Return (X, Y) of the center of cell containing provided text 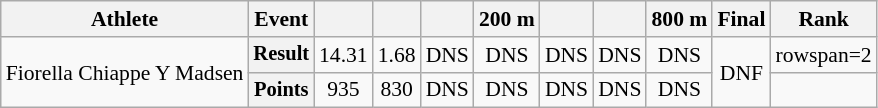
Points (281, 90)
Result (281, 55)
Event (281, 19)
1.68 (397, 55)
rowspan=2 (823, 55)
14.31 (344, 55)
Final (741, 19)
Fiorella Chiappe Y Madsen (125, 72)
DNF (741, 72)
935 (344, 90)
830 (397, 90)
200 m (507, 19)
Athlete (125, 19)
800 m (679, 19)
Rank (823, 19)
